Determine the (x, y) coordinate at the center of the cell enclosing the given text.  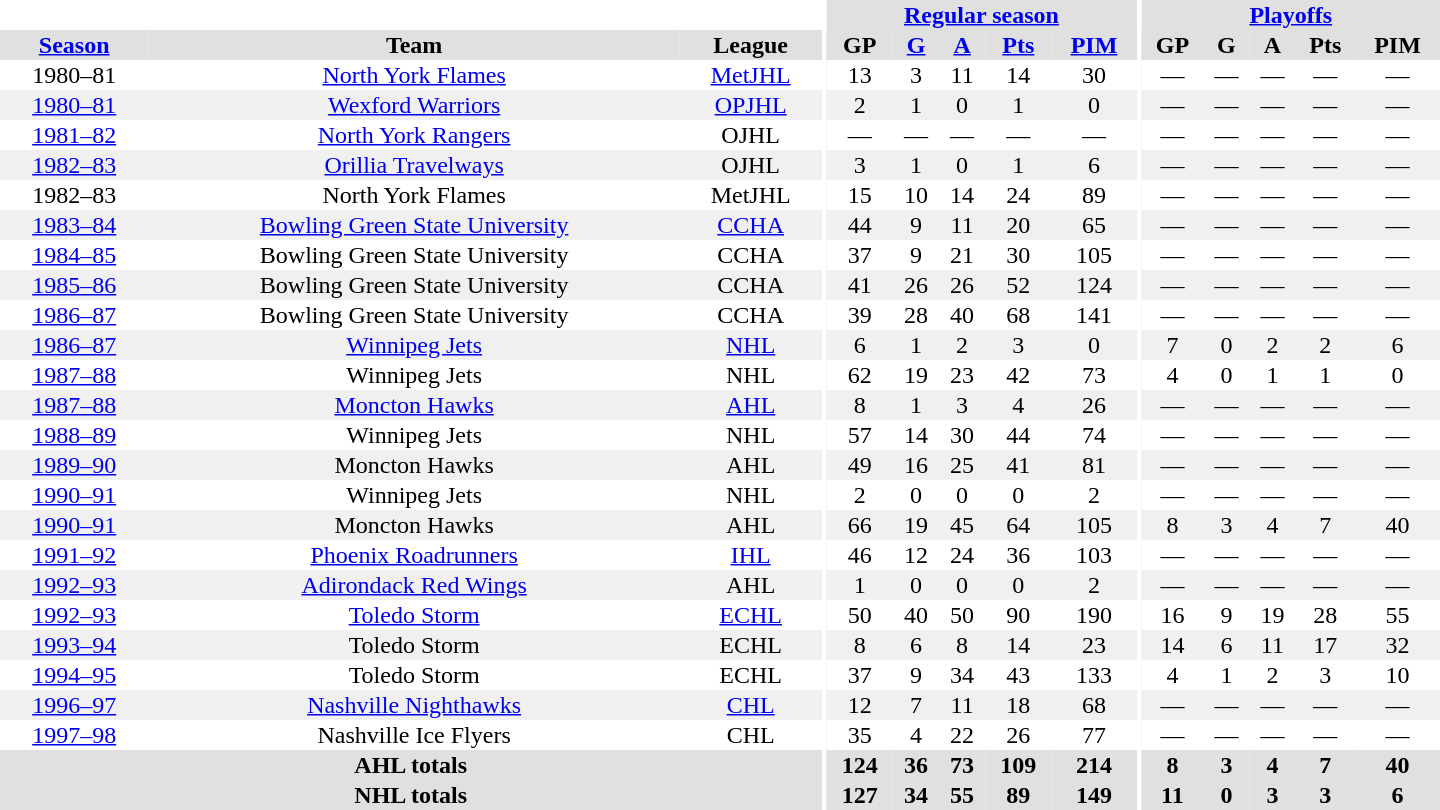
Playoffs (1290, 15)
1981–82 (74, 135)
42 (1018, 375)
57 (860, 435)
35 (860, 735)
190 (1094, 615)
Team (414, 45)
AHL totals (410, 765)
1988–89 (74, 435)
1985–86 (74, 285)
Phoenix Roadrunners (414, 555)
1983–84 (74, 225)
39 (860, 315)
NHL totals (410, 795)
141 (1094, 315)
Wexford Warriors (414, 105)
1984–85 (74, 255)
1997–98 (74, 735)
74 (1094, 435)
21 (962, 255)
81 (1094, 465)
133 (1094, 675)
109 (1018, 765)
1996–97 (74, 705)
Nashville Nighthawks (414, 705)
62 (860, 375)
49 (860, 465)
1993–94 (74, 645)
66 (860, 525)
52 (1018, 285)
214 (1094, 765)
32 (1398, 645)
45 (962, 525)
90 (1018, 615)
103 (1094, 555)
IHL (751, 555)
127 (860, 795)
22 (962, 735)
League (751, 45)
64 (1018, 525)
1991–92 (74, 555)
43 (1018, 675)
1994–95 (74, 675)
15 (860, 195)
Adirondack Red Wings (414, 585)
46 (860, 555)
20 (1018, 225)
Nashville Ice Flyers (414, 735)
1989–90 (74, 465)
17 (1325, 645)
Orillia Travelways (414, 165)
Regular season (982, 15)
65 (1094, 225)
18 (1018, 705)
OPJHL (751, 105)
149 (1094, 795)
Season (74, 45)
13 (860, 75)
25 (962, 465)
77 (1094, 735)
North York Rangers (414, 135)
